Capture the cell that displays the provided text and extract its (x, y) central coordinate. 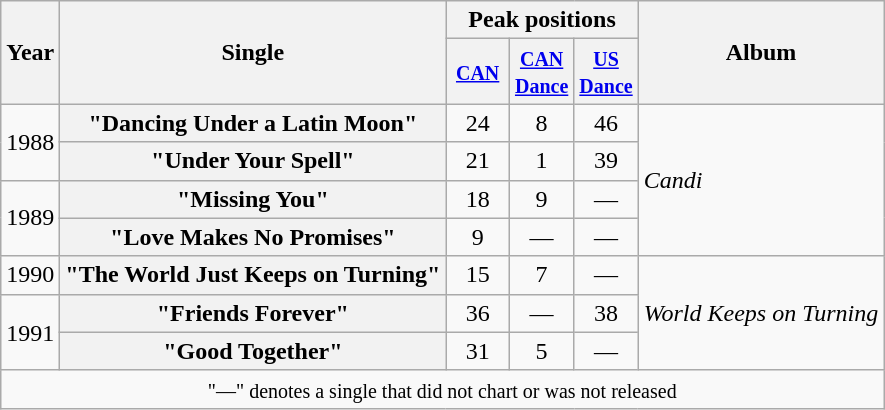
"Missing You" (253, 199)
Year (30, 52)
Candi (761, 180)
"The World Just Keeps on Turning" (253, 275)
CAN (478, 72)
46 (606, 123)
31 (478, 351)
Peak positions (542, 20)
CANDance (541, 72)
7 (541, 275)
"Under Your Spell" (253, 161)
USDance (606, 72)
"Dancing Under a Latin Moon" (253, 123)
1991 (30, 332)
21 (478, 161)
18 (478, 199)
"Love Makes No Promises" (253, 237)
"—" denotes a single that did not chart or was not released (442, 389)
5 (541, 351)
1990 (30, 275)
8 (541, 123)
38 (606, 313)
1988 (30, 142)
39 (606, 161)
15 (478, 275)
Album (761, 52)
24 (478, 123)
"Friends Forever" (253, 313)
"Good Together" (253, 351)
36 (478, 313)
World Keeps on Turning (761, 313)
Single (253, 52)
1989 (30, 218)
1 (541, 161)
